Provide the (X, Y) coordinate of the cell's center where the given text is located.  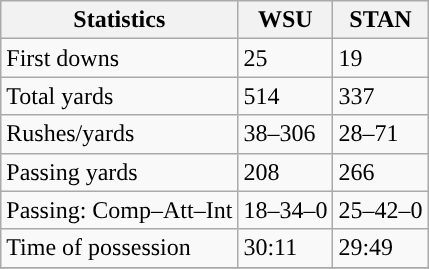
30:11 (286, 248)
Time of possession (120, 248)
25 (286, 58)
514 (286, 96)
Passing yards (120, 172)
25–42–0 (380, 210)
208 (286, 172)
28–71 (380, 134)
337 (380, 96)
29:49 (380, 248)
Passing: Comp–Att–Int (120, 210)
First downs (120, 58)
19 (380, 58)
38–306 (286, 134)
18–34–0 (286, 210)
Statistics (120, 20)
Rushes/yards (120, 134)
STAN (380, 20)
Total yards (120, 96)
266 (380, 172)
WSU (286, 20)
